Scan for the cell matching the given text and deliver its [x, y] coordinate at center. 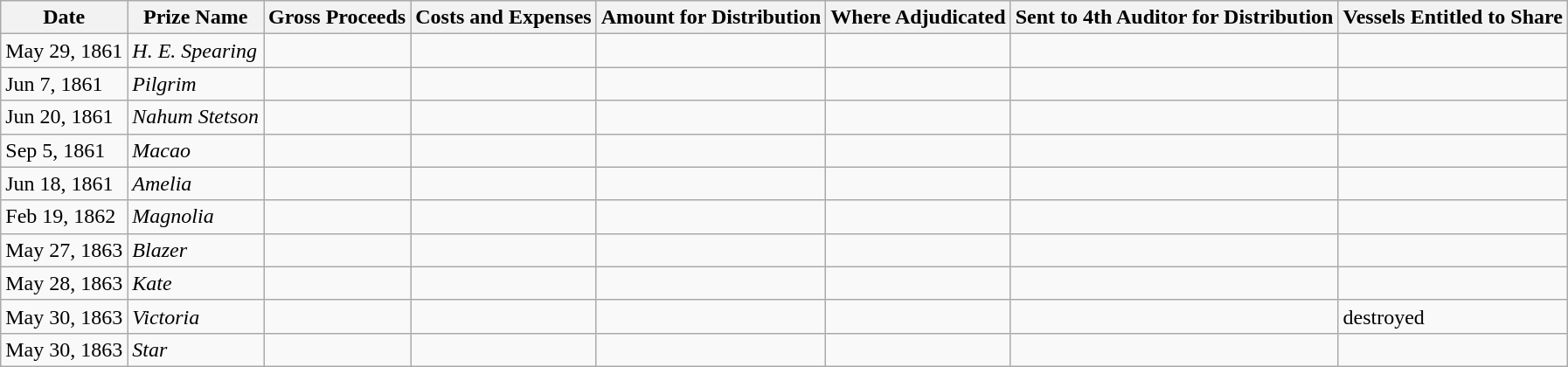
Sep 5, 1861 [65, 150]
Magnolia [196, 217]
May 27, 1863 [65, 250]
Where Adjudicated [918, 17]
Amount for Distribution [711, 17]
Pilgrim [196, 84]
Star [196, 350]
May 28, 1863 [65, 283]
Costs and Expenses [503, 17]
Prize Name [196, 17]
destroyed [1453, 316]
Victoria [196, 316]
Jun 18, 1861 [65, 183]
Jun 20, 1861 [65, 117]
Kate [196, 283]
H. E. Spearing [196, 51]
Amelia [196, 183]
Jun 7, 1861 [65, 84]
Gross Proceeds [337, 17]
Feb 19, 1862 [65, 217]
May 29, 1861 [65, 51]
Vessels Entitled to Share [1453, 17]
Sent to 4th Auditor for Distribution [1175, 17]
Macao [196, 150]
Date [65, 17]
Nahum Stetson [196, 117]
Blazer [196, 250]
